From the cell containing the given text, extract its center point as [X, Y] coordinate. 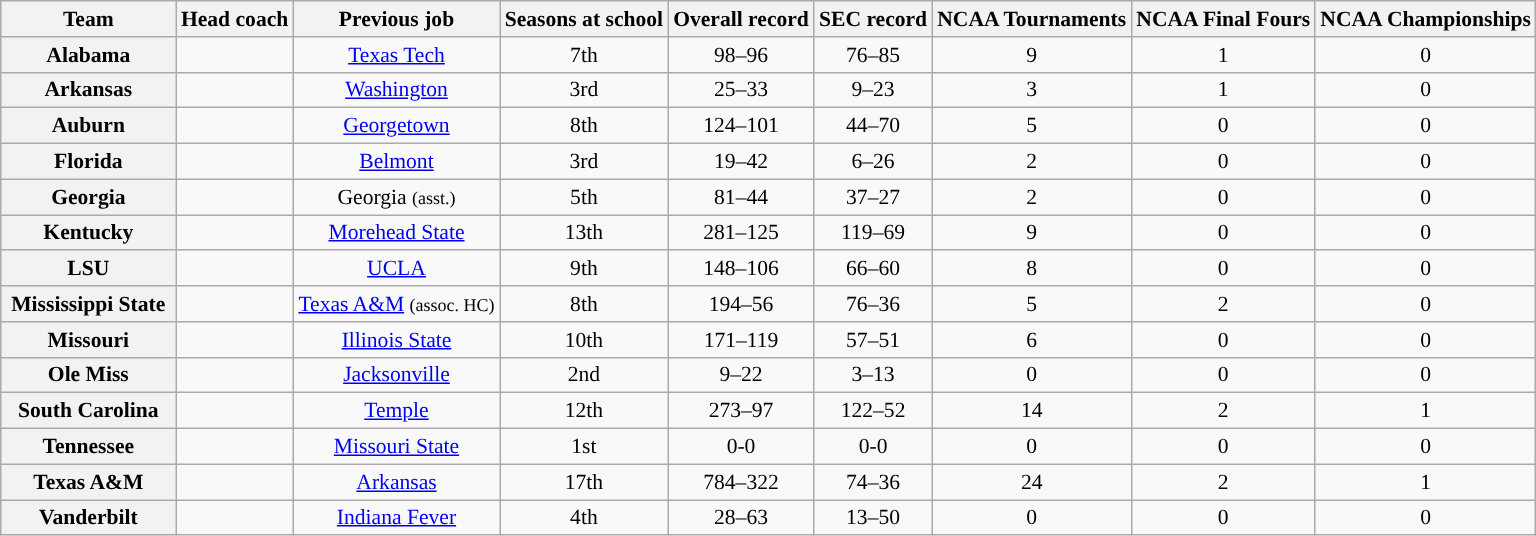
UCLA [396, 269]
NCAA Final Fours [1223, 19]
5th [584, 197]
9–22 [741, 375]
7th [584, 55]
6 [1032, 340]
24 [1032, 482]
14 [1032, 411]
13–50 [873, 518]
25–33 [741, 90]
194–56 [741, 304]
74–36 [873, 482]
Missouri [88, 340]
Washington [396, 90]
Auburn [88, 126]
57–51 [873, 340]
273–97 [741, 411]
37–27 [873, 197]
122–52 [873, 411]
Illinois State [396, 340]
76–85 [873, 55]
9–23 [873, 90]
Tennessee [88, 447]
6–26 [873, 162]
Previous job [396, 19]
Georgia [88, 197]
Kentucky [88, 233]
81–44 [741, 197]
281–125 [741, 233]
1st [584, 447]
10th [584, 340]
Missouri State [396, 447]
Vanderbilt [88, 518]
19–42 [741, 162]
LSU [88, 269]
76–36 [873, 304]
4th [584, 518]
Indiana Fever [396, 518]
Team [88, 19]
Florida [88, 162]
3–13 [873, 375]
Morehead State [396, 233]
Texas Tech [396, 55]
98–96 [741, 55]
17th [584, 482]
SEC record [873, 19]
Georgia (asst.) [396, 197]
NCAA Tournaments [1032, 19]
Overall record [741, 19]
9th [584, 269]
3 [1032, 90]
Jacksonville [396, 375]
Mississippi State [88, 304]
784–322 [741, 482]
124–101 [741, 126]
South Carolina [88, 411]
171–119 [741, 340]
Alabama [88, 55]
8 [1032, 269]
28–63 [741, 518]
Texas A&M [88, 482]
Head coach [234, 19]
Seasons at school [584, 19]
Temple [396, 411]
2nd [584, 375]
Texas A&M (assoc. HC) [396, 304]
66–60 [873, 269]
Ole Miss [88, 375]
12th [584, 411]
Georgetown [396, 126]
44–70 [873, 126]
148–106 [741, 269]
NCAA Championships [1426, 19]
119–69 [873, 233]
Belmont [396, 162]
13th [584, 233]
